Search for the cell housing the specified text and yield its [x, y] center coordinate. 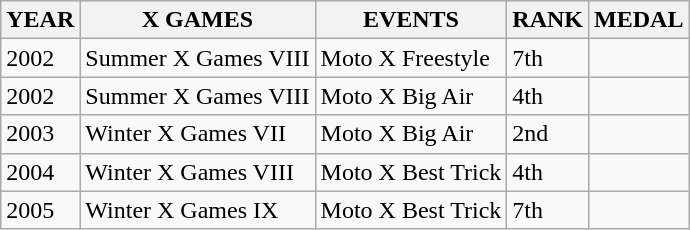
Winter X Games VIII [198, 172]
2005 [40, 210]
2004 [40, 172]
RANK [548, 20]
Winter X Games VII [198, 134]
EVENTS [411, 20]
X GAMES [198, 20]
MEDAL [639, 20]
2nd [548, 134]
YEAR [40, 20]
2003 [40, 134]
Winter X Games IX [198, 210]
Moto X Freestyle [411, 58]
